Extract the [x, y] coordinate from the center of the cell holding the provided text.  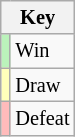
Defeat [42, 118]
Win [42, 51]
Key [38, 17]
Draw [42, 85]
